Detect which cell encompasses the target text, then output its [x, y] center coordinate. 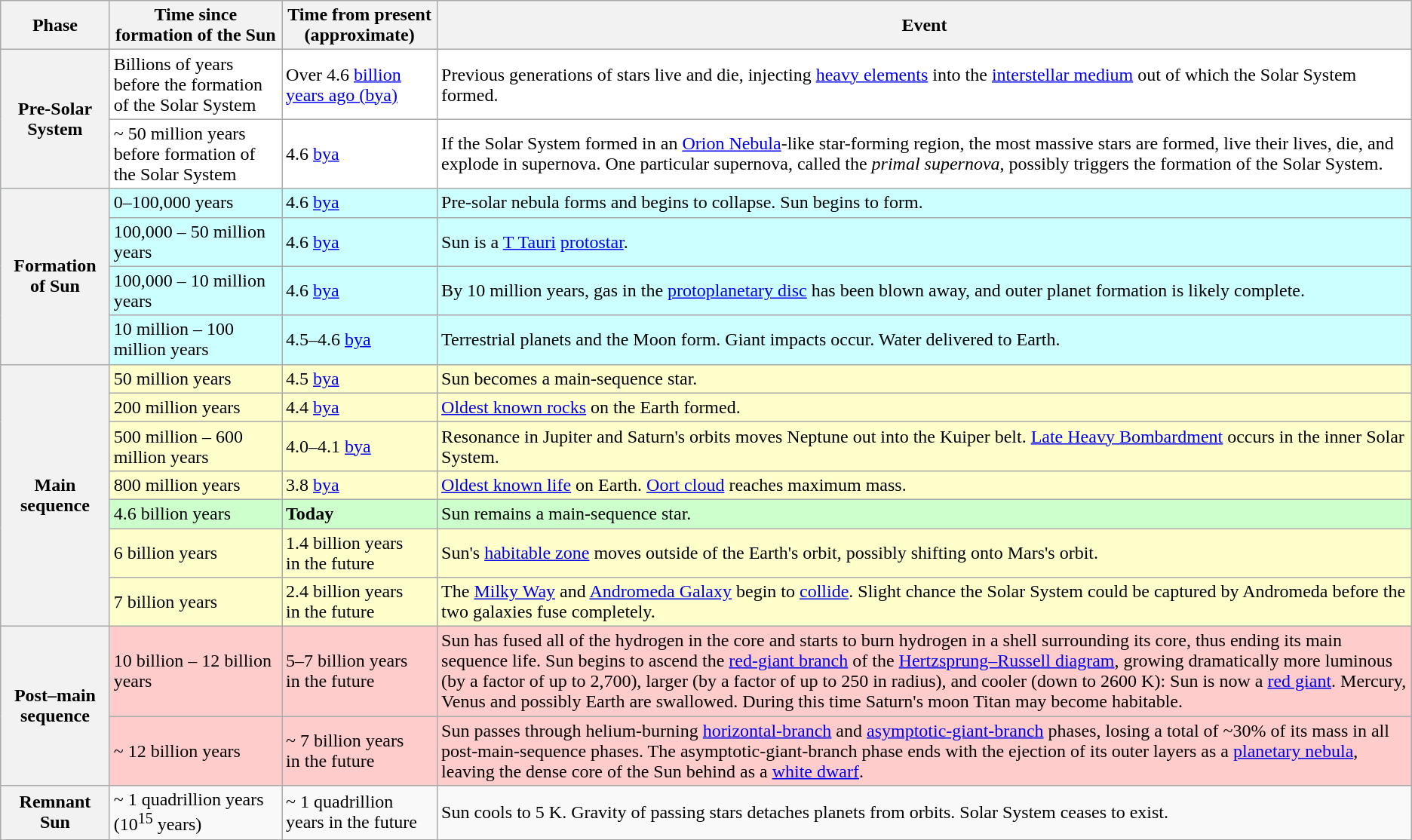
2.4 billion years in the future [360, 602]
~ 1 quadrillion years in the future [360, 813]
Sun remains a main-sequence star. [925, 514]
Over 4.6 billion years ago (bya) [360, 84]
4.4 bya [360, 407]
7 billion years [195, 602]
Time from present (approximate) [360, 26]
Main sequence [55, 495]
By 10 million years, gas in the protoplanetary disc has been blown away, and outer planet formation is likely complete. [925, 291]
5–7 billion years in the future [360, 671]
Oldest known life on Earth. Oort cloud reaches maximum mass. [925, 485]
Formation of Sun [55, 276]
Terrestrial planets and the Moon form. Giant impacts occur. Water delivered to Earth. [925, 339]
~ 12 billion years [195, 751]
Resonance in Jupiter and Saturn's orbits moves Neptune out into the Kuiper belt. Late Heavy Bombardment occurs in the inner Solar System. [925, 446]
Time since formation of the Sun [195, 26]
Event [925, 26]
Pre-Solar System [55, 119]
10 million – 100 million years [195, 339]
800 million years [195, 485]
~ 1 quadrillion years (1015 years) [195, 813]
200 million years [195, 407]
1.4 billion years in the future [360, 552]
4.5–4.6 bya [360, 339]
4.5 bya [360, 379]
4.6 billion years [195, 514]
50 million years [195, 379]
Phase [55, 26]
Post–main sequence [55, 706]
10 billion – 12 billion years [195, 671]
0–100,000 years [195, 203]
Sun is a T Tauri protostar. [925, 241]
Billions of years before the formation of the Solar System [195, 84]
Oldest known rocks on the Earth formed. [925, 407]
6 billion years [195, 552]
~ 50 million years before formation of the Solar System [195, 154]
Sun cools to 5 K. Gravity of passing stars detaches planets from orbits. Solar System ceases to exist. [925, 813]
Today [360, 514]
500 million – 600 million years [195, 446]
Previous generations of stars live and die, injecting heavy elements into the interstellar medium out of which the Solar System formed. [925, 84]
Sun's habitable zone moves outside of the Earth's orbit, possibly shifting onto Mars's orbit. [925, 552]
4.0–4.1 bya [360, 446]
Sun becomes a main-sequence star. [925, 379]
Pre-solar nebula forms and begins to collapse. Sun begins to form. [925, 203]
3.8 bya [360, 485]
100,000 – 10 million years [195, 291]
Remnant Sun [55, 813]
~ 7 billion years in the future [360, 751]
100,000 – 50 million years [195, 241]
